Identify which cell holds the provided text, then report its [X, Y] central coordinate. 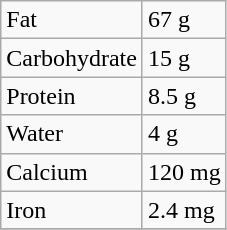
Carbohydrate [72, 58]
Iron [72, 210]
Fat [72, 20]
4 g [184, 134]
Calcium [72, 172]
8.5 g [184, 96]
67 g [184, 20]
120 mg [184, 172]
Water [72, 134]
15 g [184, 58]
2.4 mg [184, 210]
Protein [72, 96]
